Scan for the cell matching the given text and deliver its (X, Y) coordinate at center. 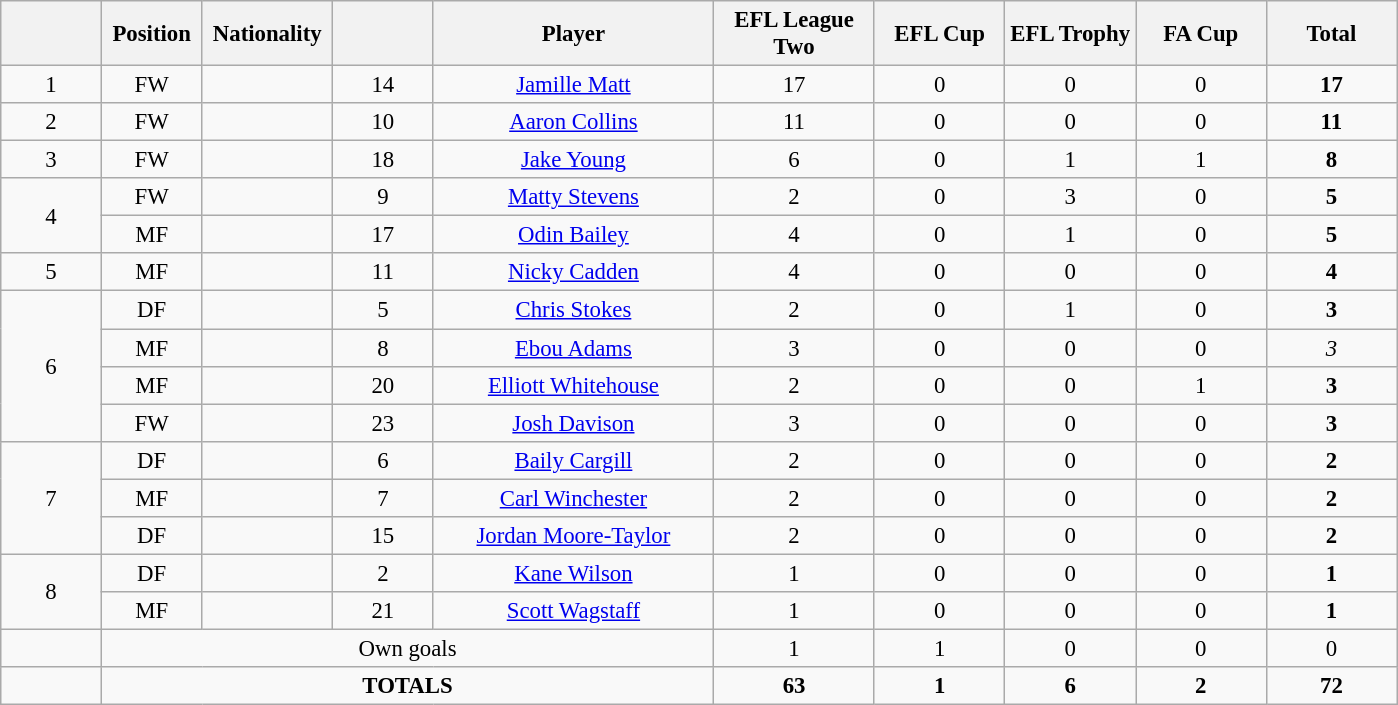
Total (1332, 34)
Nationality (268, 34)
14 (384, 85)
Chris Stokes (574, 310)
Josh Davison (574, 423)
Jake Young (574, 160)
EFL League Two (794, 34)
63 (794, 686)
20 (384, 385)
Jordan Moore-Taylor (574, 536)
21 (384, 611)
Ebou Adams (574, 348)
Baily Cargill (574, 460)
10 (384, 122)
18 (384, 160)
9 (384, 197)
Odin Bailey (574, 235)
Elliott Whitehouse (574, 385)
Kane Wilson (574, 573)
Aaron Collins (574, 122)
Nicky Cadden (574, 273)
Own goals (407, 648)
FA Cup (1202, 34)
Matty Stevens (574, 197)
Carl Winchester (574, 498)
Player (574, 34)
Position (152, 34)
TOTALS (407, 686)
15 (384, 536)
23 (384, 423)
EFL Trophy (1070, 34)
Scott Wagstaff (574, 611)
EFL Cup (940, 34)
Jamille Matt (574, 85)
72 (1332, 686)
